Return the [X, Y] coordinate for the center point of the cell that contains the specified text.  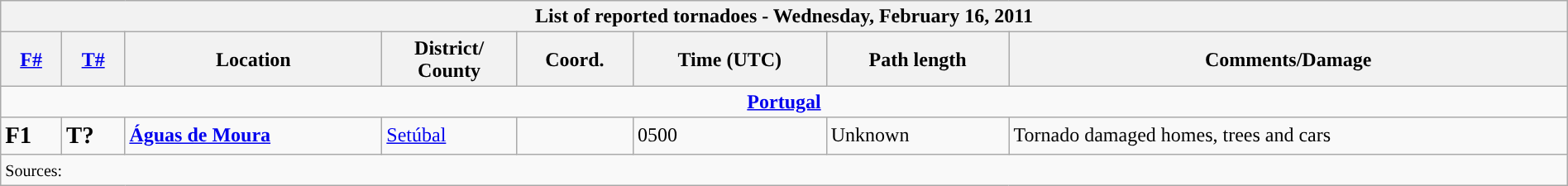
F1 [31, 136]
List of reported tornadoes - Wednesday, February 16, 2011 [784, 17]
Comments/Damage [1288, 60]
F# [31, 60]
Águas de Moura [253, 136]
Path length [918, 60]
Unknown [918, 136]
Tornado damaged homes, trees and cars [1288, 136]
T? [93, 136]
Sources: [784, 169]
Portugal [784, 102]
Location [253, 60]
Time (UTC) [729, 60]
T# [93, 60]
Setúbal [450, 136]
0500 [729, 136]
District/County [450, 60]
Coord. [574, 60]
